Return (x, y) of the center of cell containing provided text 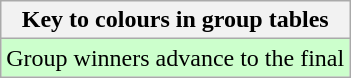
Group winners advance to the final (176, 58)
Key to colours in group tables (176, 20)
